Pinpoint the cell where the given text exists, returning its (x, y) midpoint coordinate. 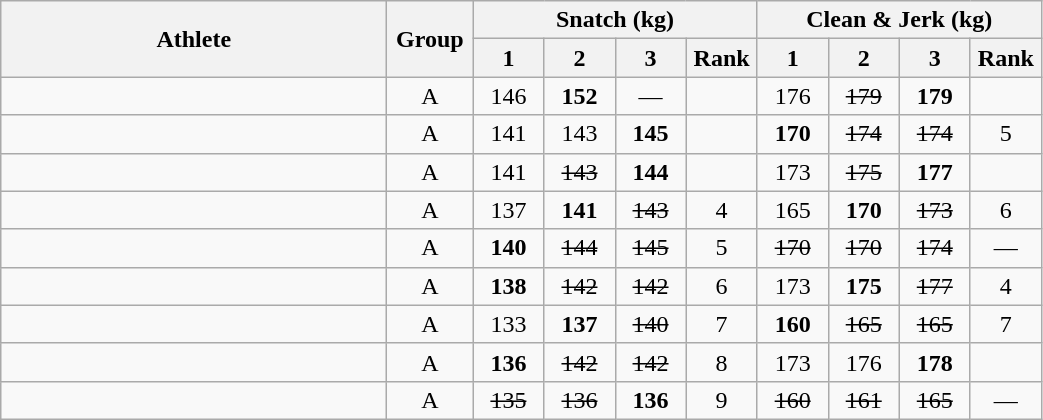
9 (722, 400)
161 (864, 400)
178 (934, 362)
146 (508, 96)
152 (580, 96)
135 (508, 400)
138 (508, 286)
Clean & Jerk (kg) (899, 20)
Group (430, 39)
8 (722, 362)
Athlete (194, 39)
133 (508, 324)
Snatch (kg) (615, 20)
